Return the [X, Y] coordinate for the center point of the cell that contains the specified text.  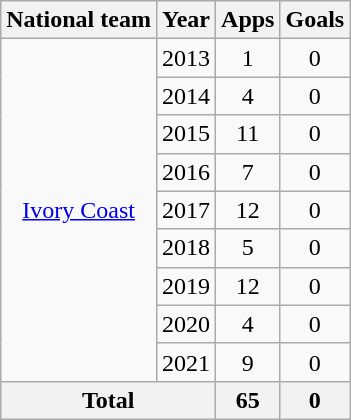
2016 [186, 172]
Ivory Coast [79, 210]
5 [248, 248]
11 [248, 134]
Total [108, 400]
2015 [186, 134]
Goals [315, 20]
2019 [186, 286]
National team [79, 20]
2014 [186, 96]
2013 [186, 58]
9 [248, 362]
1 [248, 58]
Apps [248, 20]
Year [186, 20]
2018 [186, 248]
2021 [186, 362]
7 [248, 172]
2017 [186, 210]
2020 [186, 324]
65 [248, 400]
